Locate the cell with the specified text and output its [x, y] center coordinate. 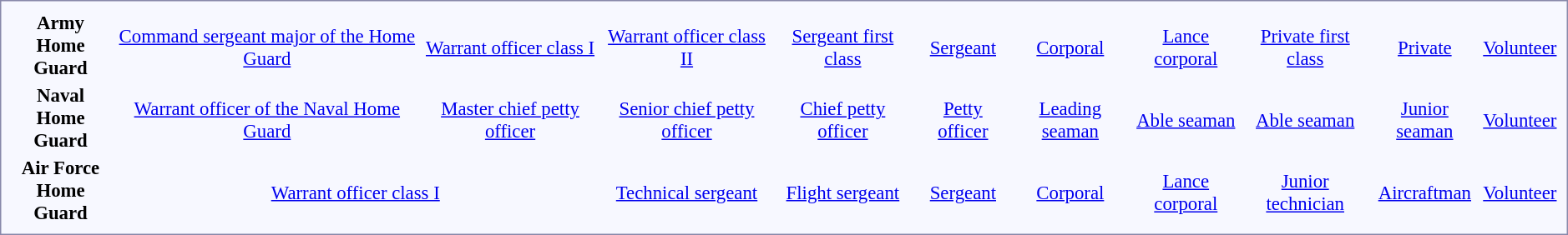
ArmyHome Guard [60, 45]
Air ForceHome Guard [60, 190]
Warrant officer class II [686, 48]
Warrant officer of the Naval Home Guard [267, 120]
Junior technician [1305, 193]
Chief petty officer [843, 120]
Sergeant first class [843, 48]
Flight sergeant [843, 193]
Junior seaman [1424, 120]
Master chief petty officer [511, 120]
Private [1424, 48]
NavalHome Guard [60, 117]
Senior chief petty officer [686, 120]
Aircraftman [1424, 193]
Private first class [1305, 48]
Petty officer [963, 120]
Technical sergeant [686, 193]
Leading seaman [1070, 120]
Command sergeant major of the Home Guard [267, 48]
